Scan for the cell matching the given text and deliver its (X, Y) coordinate at center. 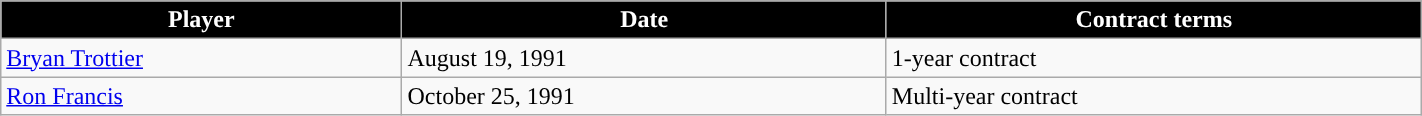
August 19, 1991 (644, 58)
Date (644, 20)
1-year contract (1154, 58)
Multi-year contract (1154, 96)
Ron Francis (202, 96)
Bryan Trottier (202, 58)
October 25, 1991 (644, 96)
Contract terms (1154, 20)
Player (202, 20)
